Scan for the cell matching the given text and deliver its [x, y] coordinate at center. 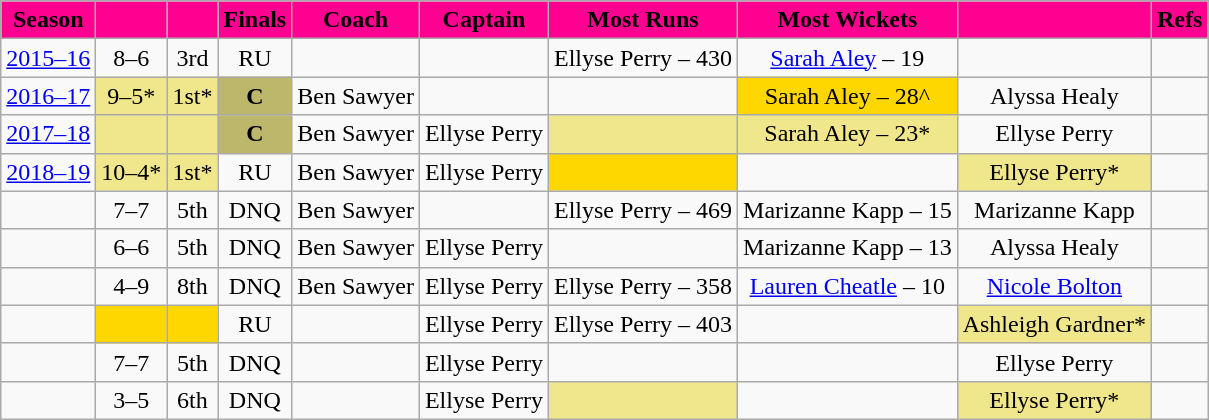
8th [192, 286]
2016–17 [48, 96]
4–9 [132, 286]
Most Wickets [848, 20]
Marizanne Kapp – 15 [848, 210]
Ellyse Perry – 358 [642, 286]
Lauren Cheatle – 10 [848, 286]
10–4* [132, 172]
2015–16 [48, 58]
Sarah Aley – 28^ [848, 96]
Finals [255, 20]
Sarah Aley – 23* [848, 134]
8–6 [132, 58]
6–6 [132, 248]
Ashleigh Gardner* [1054, 324]
Ellyse Perry – 403 [642, 324]
Season [48, 20]
Sarah Aley – 19 [848, 58]
Marizanne Kapp – 13 [848, 248]
3–5 [132, 400]
Captain [484, 20]
Coach [356, 20]
3rd [192, 58]
Most Runs [642, 20]
2018–19 [48, 172]
Ellyse Perry – 430 [642, 58]
Nicole Bolton [1054, 286]
Ellyse Perry – 469 [642, 210]
Marizanne Kapp [1054, 210]
2017–18 [48, 134]
9–5* [132, 96]
Refs [1180, 20]
6th [192, 400]
